From the cell containing the given text, extract its center point as (x, y) coordinate. 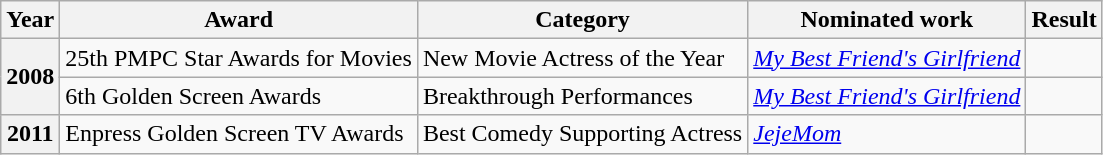
Nominated work (887, 20)
Category (582, 20)
Enpress Golden Screen TV Awards (239, 134)
6th Golden Screen Awards (239, 96)
25th PMPC Star Awards for Movies (239, 58)
Year (30, 20)
Result (1064, 20)
Best Comedy Supporting Actress (582, 134)
New Movie Actress of the Year (582, 58)
2008 (30, 77)
Award (239, 20)
JejeMom (887, 134)
2011 (30, 134)
Breakthrough Performances (582, 96)
